Scan for the cell matching the given text and deliver its [X, Y] coordinate at center. 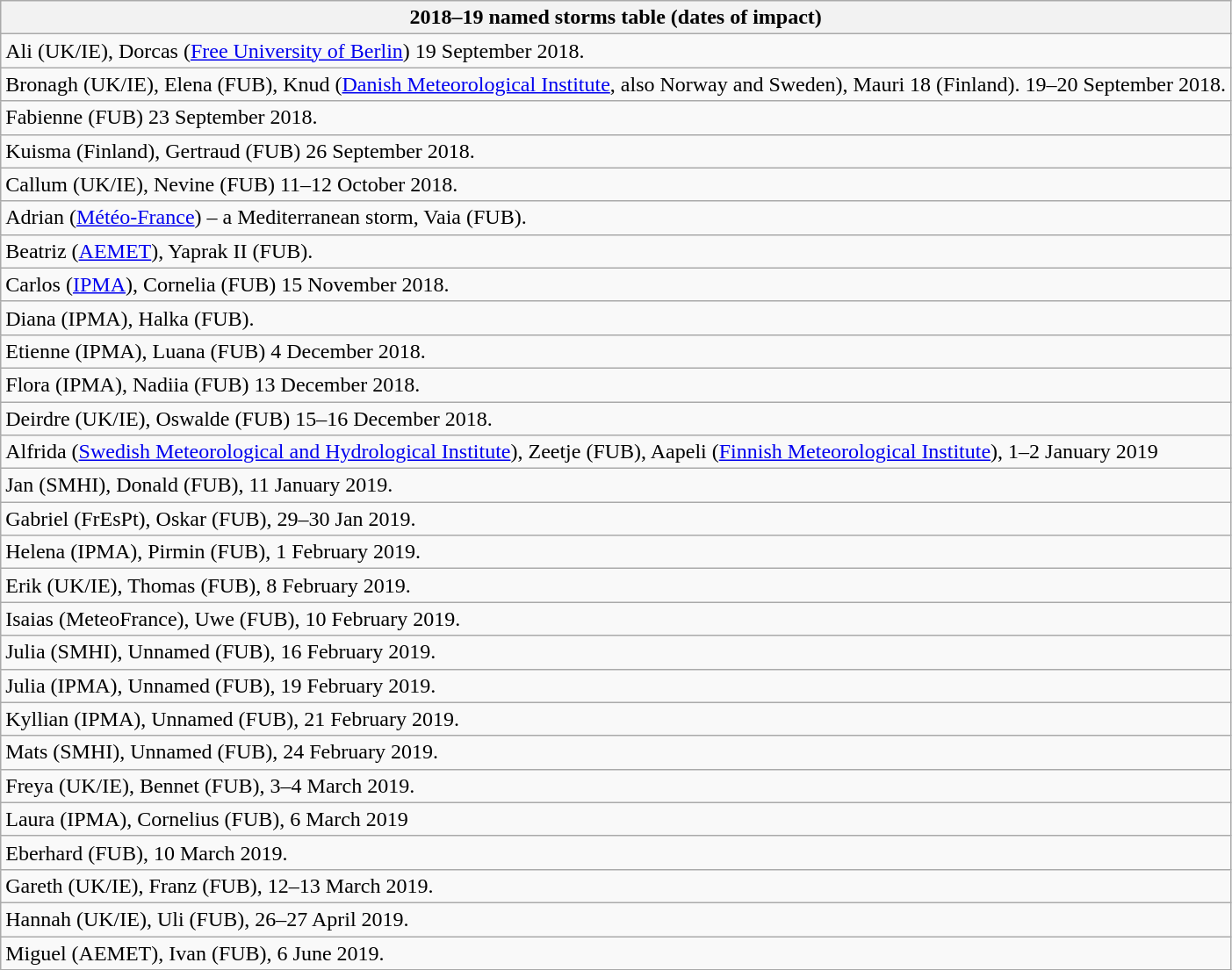
Callum (UK/IE), Nevine (FUB) 11–12 October 2018. [616, 184]
Deirdre (UK/IE), Oswalde (FUB) 15–16 December 2018. [616, 419]
Gabriel (FrEsPt), Oskar (FUB), 29–30 Jan 2019. [616, 519]
Kyllian (IPMA), Unnamed (FUB), 21 February 2019. [616, 719]
Bronagh (UK/IE), Elena (FUB), Knud (Danish Meteorological Institute, also Norway and Sweden), Mauri 18 (Finland). 19–20 September 2018. [616, 84]
Adrian (Météo-France) – a Mediterranean storm, Vaia (FUB). [616, 218]
Ali (UK/IE), Dorcas (Free University of Berlin) 19 September 2018. [616, 51]
Diana (IPMA), Halka (FUB). [616, 318]
Freya (UK/IE), Bennet (FUB), 3–4 March 2019. [616, 786]
Gareth (UK/IE), Franz (FUB), 12–13 March 2019. [616, 886]
Flora (IPMA), Nadiia (FUB) 13 December 2018. [616, 384]
Mats (SMHI), Unnamed (FUB), 24 February 2019. [616, 752]
Julia (SMHI), Unnamed (FUB), 16 February 2019. [616, 652]
Erik (UK/IE), Thomas (FUB), 8 February 2019. [616, 586]
Eberhard (FUB), 10 March 2019. [616, 852]
Kuisma (Finland), Gertraud (FUB) 26 September 2018. [616, 151]
Etienne (IPMA), Luana (FUB) 4 December 2018. [616, 351]
Helena (IPMA), Pirmin (FUB), 1 February 2019. [616, 552]
Jan (SMHI), Donald (FUB), 11 January 2019. [616, 485]
Laura (IPMA), Cornelius (FUB), 6 March 2019 [616, 819]
Julia (IPMA), Unnamed (FUB), 19 February 2019. [616, 686]
Hannah (UK/IE), Uli (FUB), 26–27 April 2019. [616, 919]
Fabienne (FUB) 23 September 2018. [616, 118]
Alfrida (Swedish Meteorological and Hydrological Institute), Zeetje (FUB), Aapeli (Finnish Meteorological Institute), 1–2 January 2019 [616, 452]
Isaias (MeteoFrance), Uwe (FUB), 10 February 2019. [616, 619]
Beatriz (AEMET), Yaprak II (FUB). [616, 251]
Miguel (AEMET), Ivan (FUB), 6 June 2019. [616, 952]
2018–19 named storms table (dates of impact) [616, 18]
Carlos (IPMA), Cornelia (FUB) 15 November 2018. [616, 284]
